Extract the (X, Y) coordinate from the center of the cell holding the provided text.  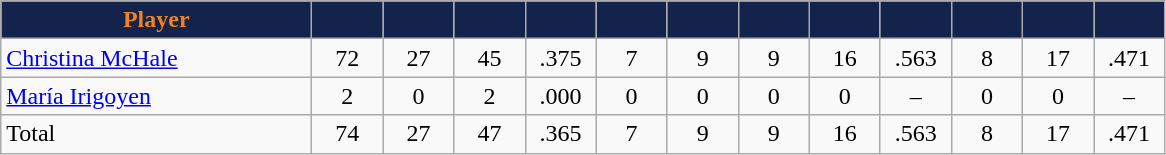
74 (348, 134)
Total (156, 134)
.365 (560, 134)
47 (490, 134)
María Irigoyen (156, 96)
.000 (560, 96)
72 (348, 58)
Player (156, 20)
45 (490, 58)
.375 (560, 58)
Christina McHale (156, 58)
